Locate the cell with the specified text and output its (X, Y) center coordinate. 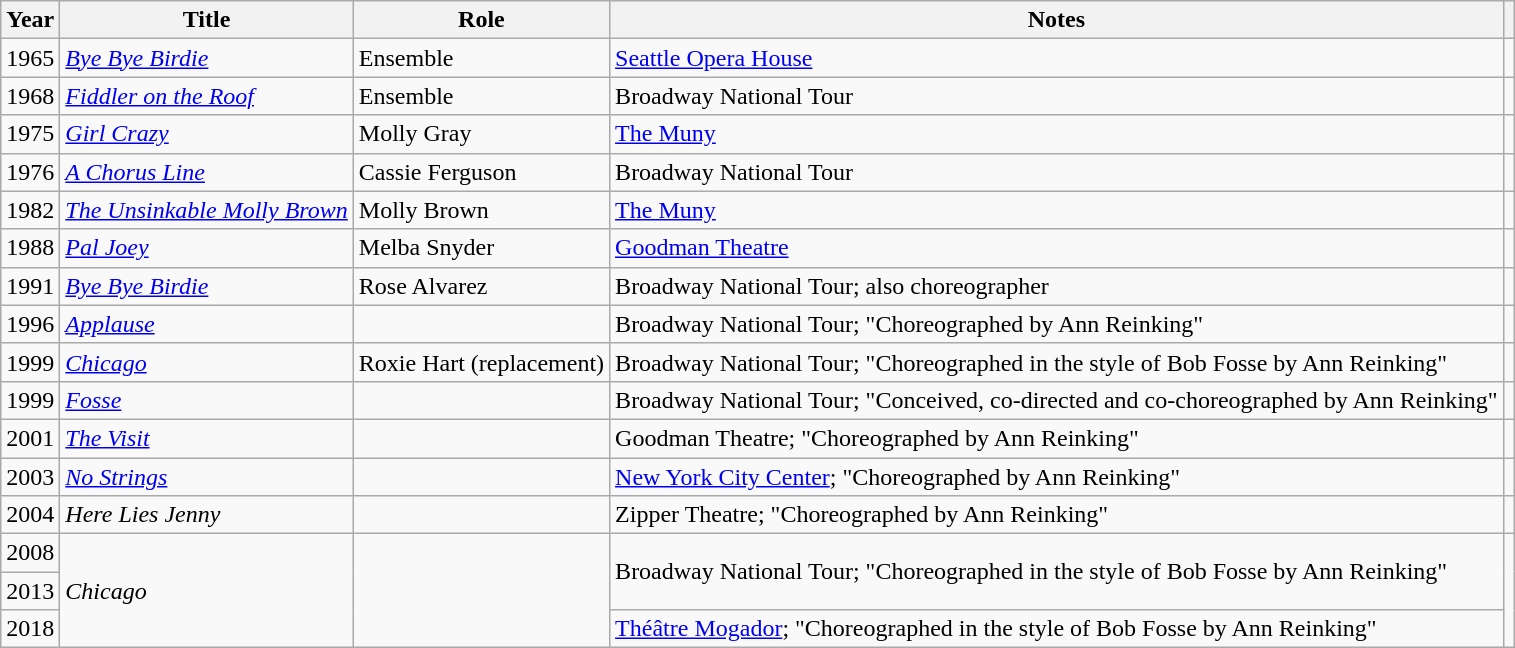
1976 (30, 172)
Goodman Theatre; "Choreographed by Ann Reinking" (1057, 438)
1991 (30, 286)
1968 (30, 96)
2003 (30, 477)
Pal Joey (206, 248)
2004 (30, 515)
1988 (30, 248)
New York City Center; "Choreographed by Ann Reinking" (1057, 477)
2008 (30, 553)
1975 (30, 134)
A Chorus Line (206, 172)
Broadway National Tour; also choreographer (1057, 286)
Rose Alvarez (481, 286)
Fosse (206, 400)
1996 (30, 324)
No Strings (206, 477)
Théâtre Mogador; "Choreographed in the style of Bob Fosse by Ann Reinking" (1057, 629)
Cassie Ferguson (481, 172)
Role (481, 20)
Roxie Hart (replacement) (481, 362)
Broadway National Tour; "Conceived, co-directed and co-choreographed by Ann Reinking" (1057, 400)
Fiddler on the Roof (206, 96)
Molly Gray (481, 134)
2018 (30, 629)
Seattle Opera House (1057, 58)
Goodman Theatre (1057, 248)
Girl Crazy (206, 134)
1965 (30, 58)
Broadway National Tour; "Choreographed by Ann Reinking" (1057, 324)
Applause (206, 324)
1982 (30, 210)
Here Lies Jenny (206, 515)
Title (206, 20)
Zipper Theatre; "Choreographed by Ann Reinking" (1057, 515)
2013 (30, 591)
Year (30, 20)
Melba Snyder (481, 248)
The Visit (206, 438)
2001 (30, 438)
The Unsinkable Molly Brown (206, 210)
Notes (1057, 20)
Molly Brown (481, 210)
